Scan for the cell matching the given text and deliver its (x, y) coordinate at center. 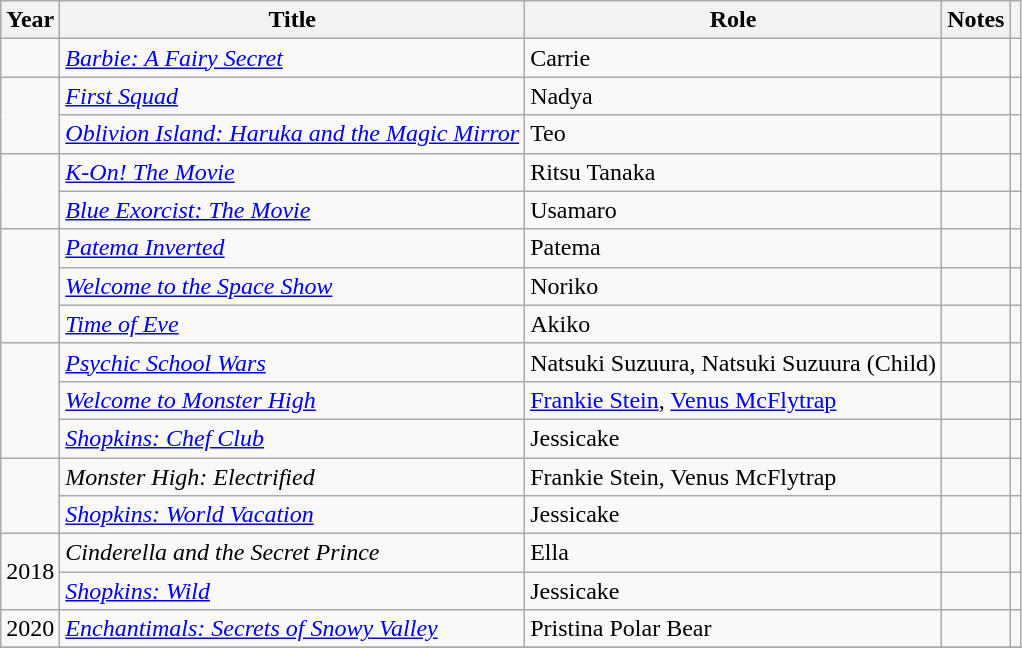
Natsuki Suzuura, Natsuki Suzuura (Child) (734, 362)
Psychic School Wars (292, 362)
Pristina Polar Bear (734, 629)
Shopkins: World Vacation (292, 515)
Monster High: Electrified (292, 477)
Patema (734, 248)
Akiko (734, 324)
Role (734, 20)
Ella (734, 553)
Time of Eve (292, 324)
Shopkins: Chef Club (292, 438)
First Squad (292, 96)
Blue Exorcist: The Movie (292, 210)
Shopkins: Wild (292, 591)
Title (292, 20)
Ritsu Tanaka (734, 172)
Oblivion Island: Haruka and the Magic Mirror (292, 134)
2018 (30, 572)
Welcome to the Space Show (292, 286)
Patema Inverted (292, 248)
Usamaro (734, 210)
Year (30, 20)
2020 (30, 629)
Enchantimals: Secrets of Snowy Valley (292, 629)
Notes (976, 20)
Cinderella and the Secret Prince (292, 553)
Barbie: A Fairy Secret (292, 58)
Carrie (734, 58)
K-On! The Movie (292, 172)
Noriko (734, 286)
Nadya (734, 96)
Teo (734, 134)
Welcome to Monster High (292, 400)
